Extract the (X, Y) coordinate from the center of the cell holding the provided text.  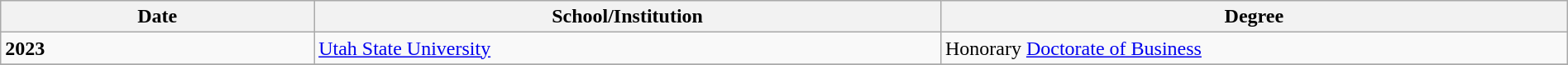
Degree (1254, 17)
Date (157, 17)
School/Institution (628, 17)
2023 (157, 48)
Honorary Doctorate of Business (1254, 48)
Utah State University (628, 48)
